Return [x, y] of the center of cell containing provided text 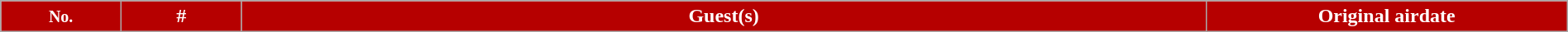
Guest(s) [724, 16]
# [181, 16]
Original airdate [1386, 16]
No. [61, 16]
